Return (X, Y) of the center of cell containing provided text 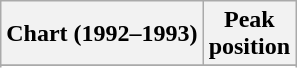
Chart (1992–1993) (102, 34)
Peakposition (249, 34)
